Detect which cell encompasses the target text, then output its (x, y) center coordinate. 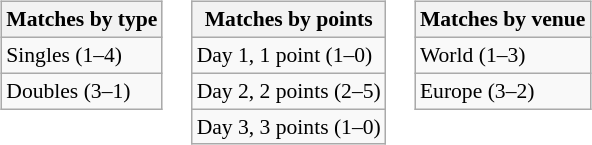
Europe (3–2) (503, 91)
Day 1, 1 point (1–0) (289, 55)
Doubles (3–1) (82, 91)
Matches by type (82, 20)
Matches by points (289, 20)
Singles (1–4) (82, 55)
World (1–3) (503, 55)
Day 2, 2 points (2–5) (289, 91)
Day 3, 3 points (1–0) (289, 127)
Matches by venue (503, 20)
